From the cell containing the given text, extract its center point as (x, y) coordinate. 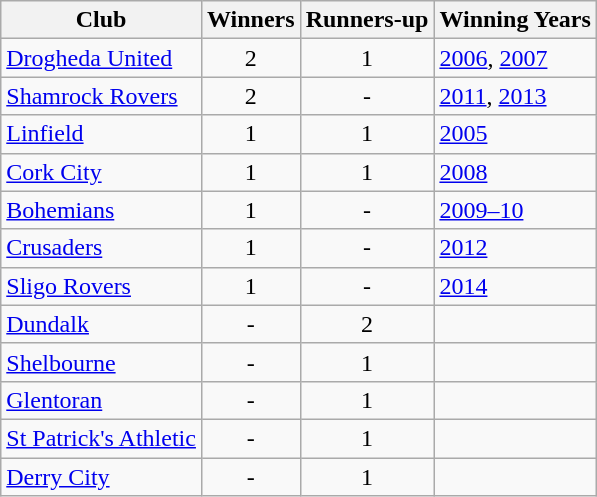
2012 (515, 248)
Cork City (102, 172)
Crusaders (102, 248)
2009–10 (515, 210)
Linfield (102, 134)
Drogheda United (102, 58)
Derry City (102, 477)
Shamrock Rovers (102, 96)
Sligo Rovers (102, 286)
Bohemians (102, 210)
Dundalk (102, 324)
Glentoran (102, 400)
2011, 2013 (515, 96)
Shelbourne (102, 362)
Winners (250, 20)
Winning Years (515, 20)
Runners-up (367, 20)
2014 (515, 286)
St Patrick's Athletic (102, 438)
Club (102, 20)
2008 (515, 172)
2006, 2007 (515, 58)
2005 (515, 134)
